Find where the given text appears and provide that cell's center as [X, Y] coordinate. 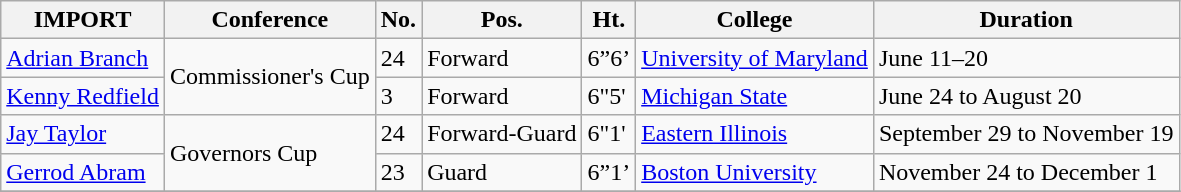
September 29 to November 19 [1026, 134]
23 [398, 172]
Conference [270, 20]
Kenny Redfield [83, 96]
Jay Taylor [83, 134]
6"1' [609, 134]
Ht. [609, 20]
Forward-Guard [502, 134]
6"5' [609, 96]
Gerrod Abram [83, 172]
Eastern Illinois [755, 134]
Michigan State [755, 96]
Duration [1026, 20]
Boston University [755, 172]
Commissioner's Cup [270, 77]
IMPORT [83, 20]
Pos. [502, 20]
Governors Cup [270, 153]
Guard [502, 172]
3 [398, 96]
June 11–20 [1026, 58]
6”6’ [609, 58]
College [755, 20]
University of Maryland [755, 58]
6”1’ [609, 172]
June 24 to August 20 [1026, 96]
November 24 to December 1 [1026, 172]
Adrian Branch [83, 58]
No. [398, 20]
